Detect which cell encompasses the target text, then output its (X, Y) center coordinate. 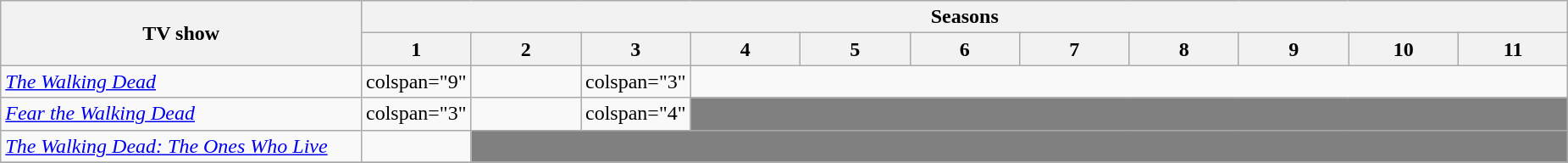
Seasons (964, 17)
colspan="4" (636, 114)
Fear the Walking Dead (181, 114)
TV show (181, 33)
6 (964, 49)
3 (636, 49)
colspan="9" (416, 81)
4 (745, 49)
9 (1293, 49)
2 (525, 49)
5 (856, 49)
11 (1513, 49)
10 (1403, 49)
The Walking Dead (181, 81)
7 (1074, 49)
8 (1184, 49)
1 (416, 49)
The Walking Dead: The Ones Who Live (181, 146)
